Find where the given text appears and provide that cell's center as (x, y) coordinate. 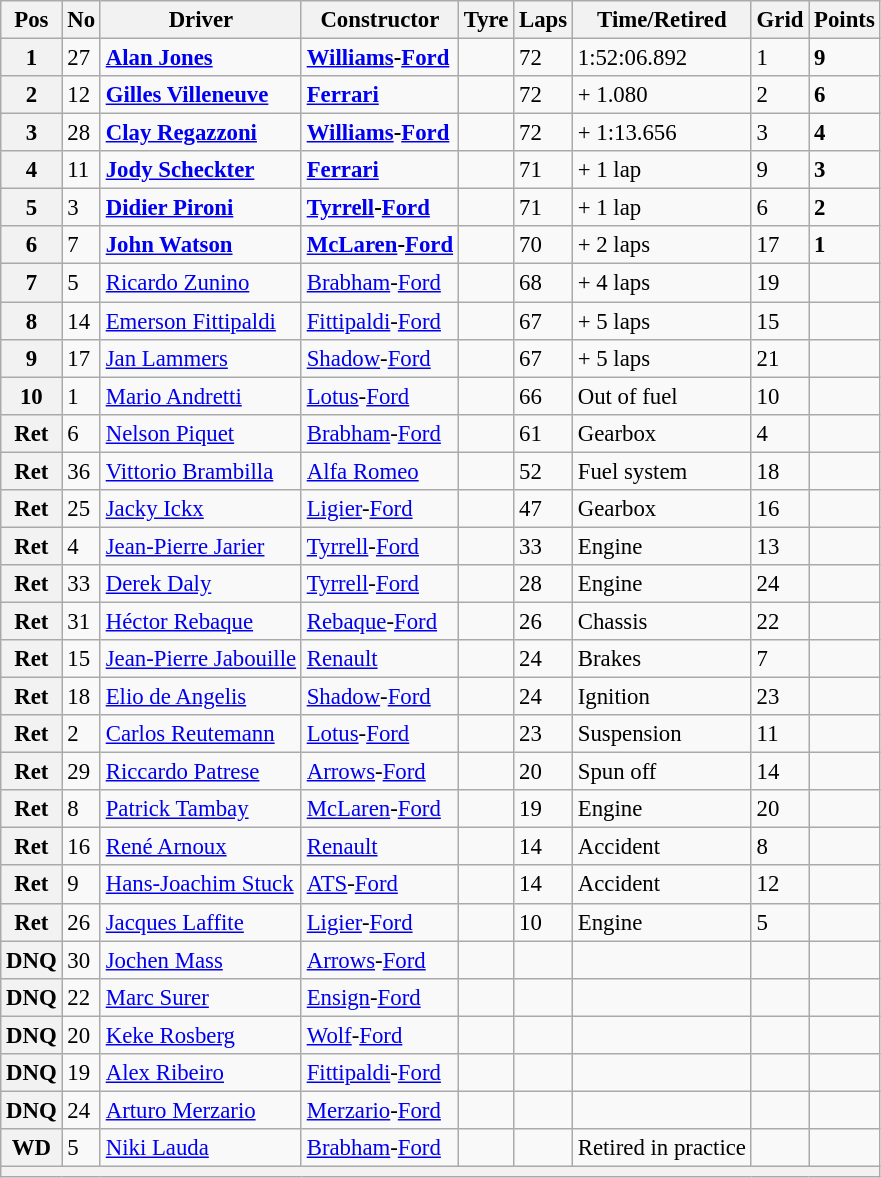
52 (544, 471)
Laps (544, 20)
61 (544, 433)
36 (81, 471)
Points (844, 20)
Brakes (662, 659)
+ 2 laps (662, 245)
Riccardo Patrese (200, 772)
Elio de Angelis (200, 697)
Hans-Joachim Stuck (200, 885)
Retired in practice (662, 1148)
Spun off (662, 772)
Merzario-Ford (380, 1110)
1:52:06.892 (662, 58)
ATS-Ford (380, 885)
Rebaque-Ford (380, 621)
John Watson (200, 245)
Marc Surer (200, 997)
Pos (32, 20)
Fuel system (662, 471)
Derek Daly (200, 584)
21 (780, 358)
Ignition (662, 697)
+ 1.080 (662, 95)
Keke Rosberg (200, 1035)
Wolf-Ford (380, 1035)
25 (81, 509)
René Arnoux (200, 847)
Suspension (662, 734)
29 (81, 772)
Jean-Pierre Jabouille (200, 659)
27 (81, 58)
Héctor Rebaque (200, 621)
Clay Regazzoni (200, 133)
+ 1:13.656 (662, 133)
Nelson Piquet (200, 433)
Tyre (486, 20)
Didier Pironi (200, 208)
Chassis (662, 621)
Jacky Ickx (200, 509)
Jochen Mass (200, 960)
Time/Retired (662, 20)
Arturo Merzario (200, 1110)
Jan Lammers (200, 358)
Jean-Pierre Jarier (200, 546)
Alex Ribeiro (200, 1073)
70 (544, 245)
Emerson Fittipaldi (200, 321)
Gilles Villeneuve (200, 95)
13 (780, 546)
47 (544, 509)
68 (544, 283)
Jacques Laffite (200, 922)
66 (544, 396)
Grid (780, 20)
No (81, 20)
WD (32, 1148)
Patrick Tambay (200, 809)
Driver (200, 20)
Niki Lauda (200, 1148)
Out of fuel (662, 396)
31 (81, 621)
Vittorio Brambilla (200, 471)
Mario Andretti (200, 396)
+ 4 laps (662, 283)
Carlos Reutemann (200, 734)
Ricardo Zunino (200, 283)
Ensign-Ford (380, 997)
30 (81, 960)
Alfa Romeo (380, 471)
Constructor (380, 20)
Alan Jones (200, 58)
Jody Scheckter (200, 170)
